From the cell containing the given text, extract its center point as (x, y) coordinate. 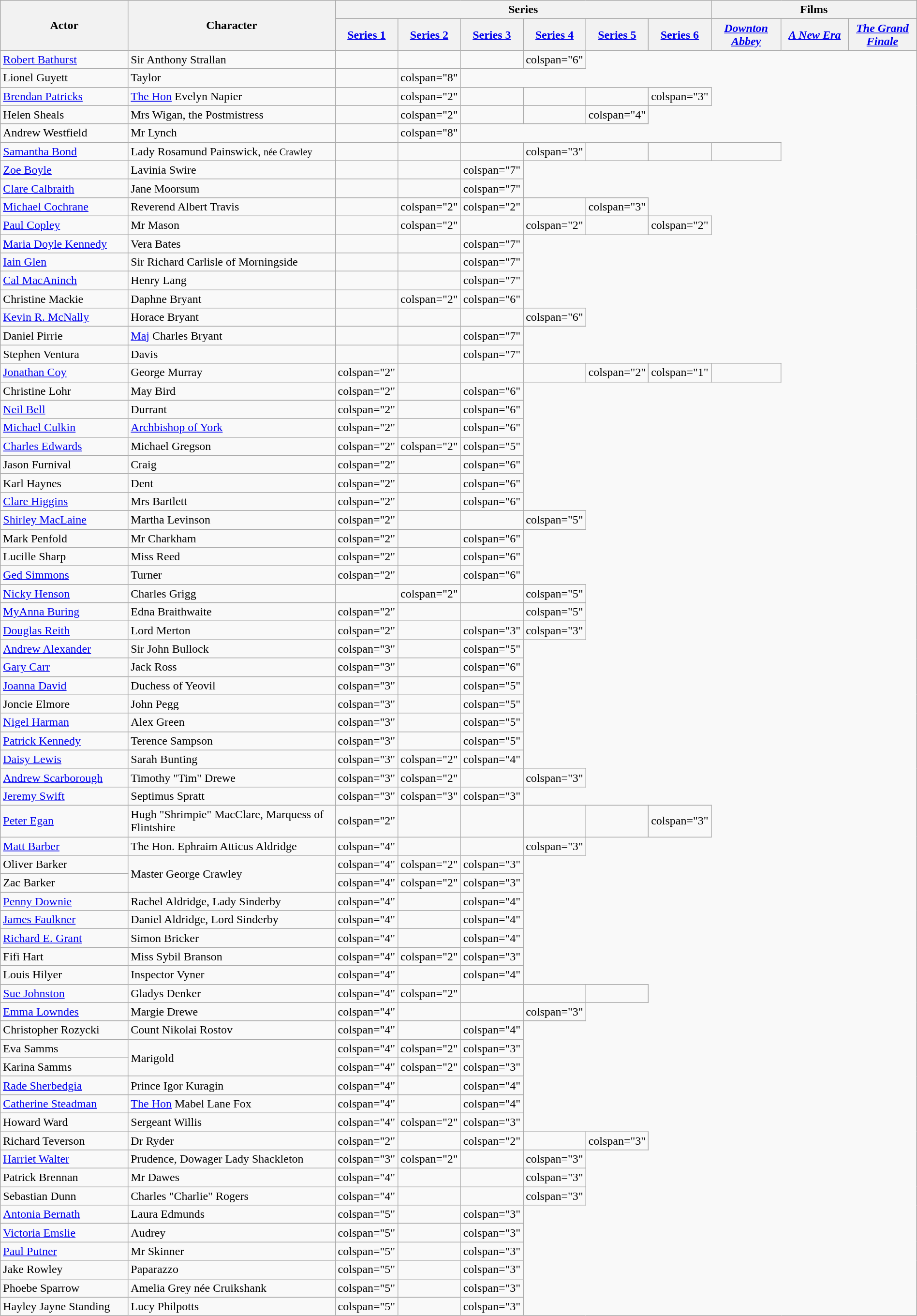
Kevin R. McNally (64, 317)
Daniel Pirrie (64, 336)
Lady Rosamund Painswick, née Crawley (232, 151)
The Hon. Ephraim Atticus Aldridge (232, 846)
Michael Gregson (232, 446)
Paparazzo (232, 1270)
Louis Hilyer (64, 975)
Christine Lohr (64, 391)
The Hon Mabel Lane Fox (232, 1104)
Actor (64, 25)
Gary Carr (64, 667)
Michael Culkin (64, 428)
Series (523, 10)
Charles Grigg (232, 594)
Mr Lynch (232, 133)
Howard Ward (64, 1122)
Oliver Barker (64, 865)
Joanna David (64, 686)
Iain Glen (64, 262)
Douglas Reith (64, 630)
Films (813, 10)
Martha Levinson (232, 520)
Series 5 (617, 35)
Daisy Lewis (64, 759)
Matt Barber (64, 846)
Prince Igor Kuragin (232, 1085)
Lord Merton (232, 630)
Vera Bates (232, 243)
Character (232, 25)
Lucy Philpotts (232, 1306)
Richard Teverson (64, 1140)
Daphne Bryant (232, 299)
Reverend Albert Travis (232, 207)
Mr Charkham (232, 538)
Jonathan Coy (64, 373)
Miss Sybil Branson (232, 957)
Margie Drewe (232, 1012)
Jeremy Swift (64, 796)
The Hon Evelyn Napier (232, 96)
Andrew Alexander (64, 649)
Victoria Emslie (64, 1233)
Catherine Steadman (64, 1104)
Terence Sampson (232, 741)
Christine Mackie (64, 299)
Archbishop of York (232, 428)
Andrew Westfield (64, 133)
Series 1 (367, 35)
George Murray (232, 373)
Nigel Harman (64, 722)
Joncie Elmore (64, 704)
Christopher Rozycki (64, 1030)
Lavinia Swire (232, 170)
Maria Doyle Kennedy (64, 243)
Paul Copley (64, 225)
Dr Ryder (232, 1140)
Miss Reed (232, 557)
Rachel Aldridge, Lady Sinderby (232, 901)
Richard E. Grant (64, 938)
Sue Johnston (64, 993)
Simon Bricker (232, 938)
Hayley Jayne Standing (64, 1306)
A New Era (814, 35)
Andrew Scarborough (64, 778)
Paul Putner (64, 1251)
Jack Ross (232, 667)
Craig (232, 464)
Mr Dawes (232, 1178)
Series 6 (680, 35)
May Bird (232, 391)
Neil Bell (64, 409)
Sir Anthony Strallan (232, 60)
Shirley MacLaine (64, 520)
Maj Charles Bryant (232, 336)
Ged Simmons (64, 575)
Sarah Bunting (232, 759)
Sir Richard Carlisle of Morningside (232, 262)
James Faulkner (64, 920)
Zac Barker (64, 883)
Helen Sheals (64, 115)
Duchess of Yeovil (232, 686)
Peter Egan (64, 821)
Gladys Denker (232, 993)
Davis (232, 354)
The Grand Finale (883, 35)
Phoebe Sparrow (64, 1288)
Mr Mason (232, 225)
Penny Downie (64, 901)
Septimus Spratt (232, 796)
Patrick Kennedy (64, 741)
Karl Haynes (64, 483)
Series 4 (555, 35)
Clare Calbraith (64, 188)
colspan="1" (680, 373)
Jane Moorsum (232, 188)
Durrant (232, 409)
Dent (232, 483)
Brendan Patricks (64, 96)
Charles "Charlie" Rogers (232, 1196)
Jason Furnival (64, 464)
Lionel Guyett (64, 78)
Samantha Bond (64, 151)
John Pegg (232, 704)
Jake Rowley (64, 1270)
Timothy "Tim" Drewe (232, 778)
Mrs Bartlett (232, 501)
Sebastian Dunn (64, 1196)
Fifi Hart (64, 957)
Michael Cochrane (64, 207)
Charles Edwards (64, 446)
Master George Crawley (232, 874)
Downton Abbey (746, 35)
Stephen Ventura (64, 354)
Count Nikolai Rostov (232, 1030)
Emma Lowndes (64, 1012)
Audrey (232, 1233)
Robert Bathurst (64, 60)
Prudence, Dowager Lady Shackleton (232, 1159)
Mr Skinner (232, 1251)
Lucille Sharp (64, 557)
Harriet Walter (64, 1159)
Eva Samms (64, 1048)
Sergeant Willis (232, 1122)
Amelia Grey née Cruikshank (232, 1288)
Hugh "Shrimpie" MacClare, Marquess of Flintshire (232, 821)
Cal MacAninch (64, 281)
Alex Green (232, 722)
Sir John Bullock (232, 649)
Taylor (232, 78)
Clare Higgins (64, 501)
Patrick Brennan (64, 1178)
Karina Samms (64, 1067)
Edna Braithwaite (232, 612)
Mark Penfold (64, 538)
Inspector Vyner (232, 975)
Daniel Aldridge, Lord Sinderby (232, 920)
Horace Bryant (232, 317)
Nicky Henson (64, 594)
Turner (232, 575)
Antonia Bernath (64, 1214)
Series 2 (429, 35)
Henry Lang (232, 281)
Rade Sherbedgia (64, 1085)
Marigold (232, 1058)
Mrs Wigan, the Postmistress (232, 115)
MyAnna Buring (64, 612)
Laura Edmunds (232, 1214)
Series 3 (492, 35)
Zoe Boyle (64, 170)
